Output the [X, Y] coordinate of the center of the cell containing the given text.  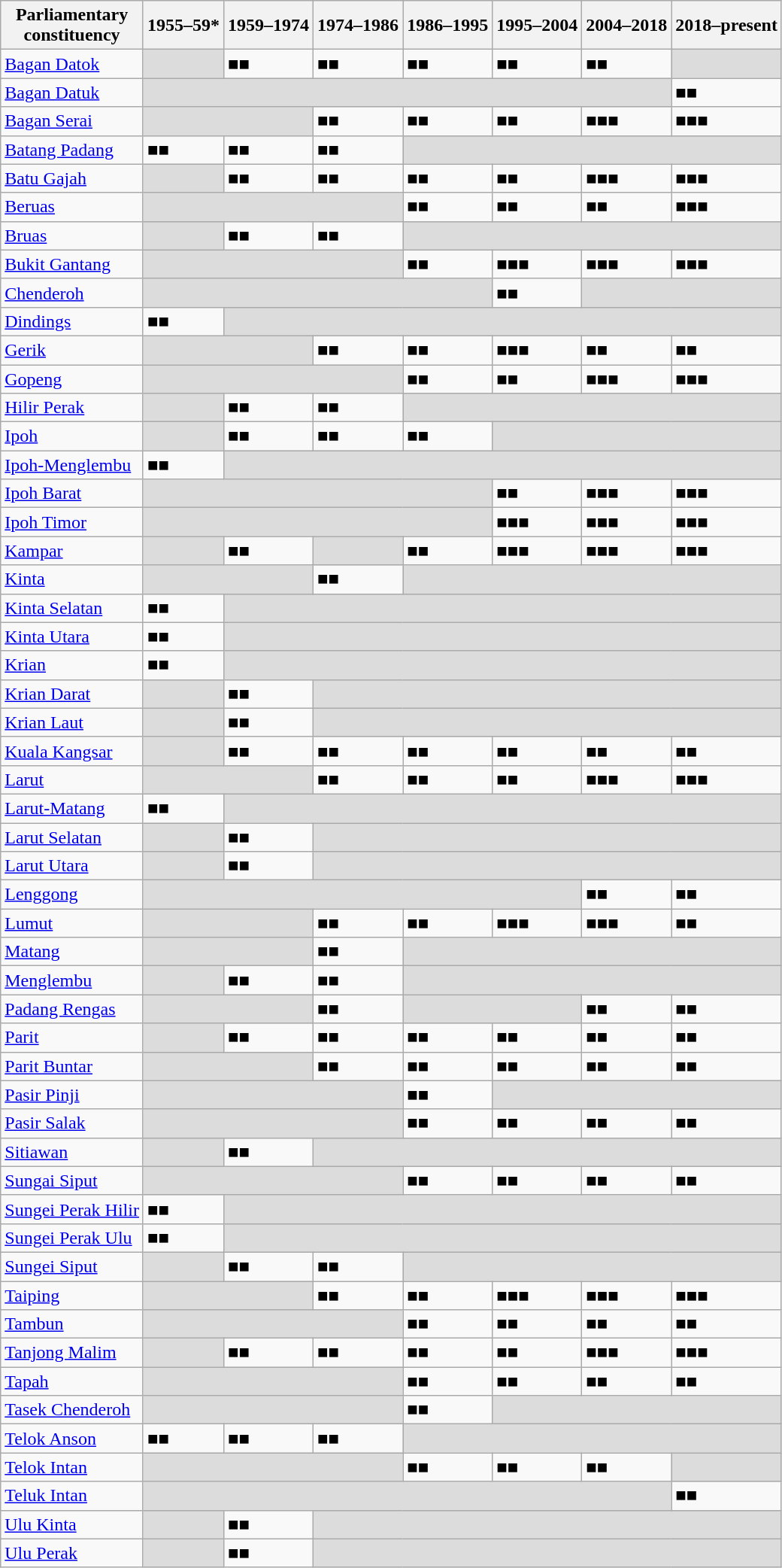
Krian Darat [72, 694]
Ipoh [72, 436]
Menglembu [72, 980]
Batu Gajah [72, 178]
Sungei Perak Hilir [72, 1209]
Dindings [72, 321]
Telok Intan [72, 1467]
Bagan Datuk [72, 93]
Teluk Intan [72, 1496]
Beruas [72, 207]
Bukit Gantang [72, 264]
Pasir Salak [72, 1123]
Larut Selatan [72, 837]
Sungai Siput [72, 1181]
Parliamentaryconstituency [72, 26]
Lenggong [72, 895]
Parit [72, 1038]
Hilir Perak [72, 408]
Matang [72, 952]
Krian [72, 665]
Larut [72, 779]
Tasek Chenderoh [72, 1410]
Sitiawan [72, 1152]
Ulu Perak [72, 1553]
Telok Anson [72, 1439]
1986–1995 [448, 26]
Bagan Serai [72, 121]
Batang Padang [72, 150]
Kinta Selatan [72, 608]
Ipoh-Menglembu [72, 465]
Parit Buntar [72, 1066]
Kinta [72, 579]
1995–2004 [537, 26]
Bruas [72, 236]
Bagan Datok [72, 64]
Kampar [72, 551]
Sungei Perak Ulu [72, 1238]
Sungei Siput [72, 1266]
1955–59* [183, 26]
Pasir Pinji [72, 1095]
2004–2018 [627, 26]
Taiping [72, 1295]
Ipoh Timor [72, 522]
Ulu Kinta [72, 1524]
Larut-Matang [72, 808]
Chenderoh [72, 293]
Gerik [72, 350]
Kinta Utara [72, 637]
1959–1974 [269, 26]
Tapah [72, 1381]
Tanjong Malim [72, 1353]
1974–1986 [358, 26]
Tambun [72, 1324]
2018–present [726, 26]
Padang Rengas [72, 1009]
Lumut [72, 923]
Gopeng [72, 378]
Krian Laut [72, 722]
Larut Utara [72, 866]
Ipoh Barat [72, 494]
Kuala Kangsar [72, 751]
